Find where the given text appears and provide that cell's center as [X, Y] coordinate. 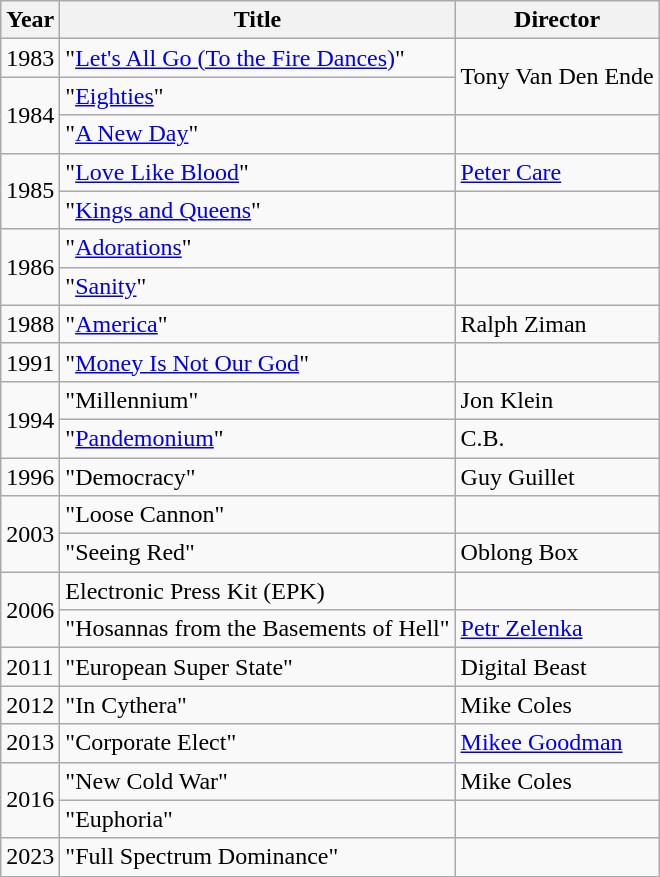
Guy Guillet [557, 477]
1991 [30, 362]
"Love Like Blood" [258, 172]
"Loose Cannon" [258, 515]
2003 [30, 534]
1988 [30, 324]
"Pandemonium" [258, 438]
1984 [30, 115]
Electronic Press Kit (EPK) [258, 591]
"Full Spectrum Dominance" [258, 857]
"A New Day" [258, 134]
Petr Zelenka [557, 629]
"In Cythera" [258, 705]
Director [557, 20]
"European Super State" [258, 667]
C.B. [557, 438]
2011 [30, 667]
Oblong Box [557, 553]
"Sanity" [258, 286]
"Eighties" [258, 96]
"Let's All Go (To the Fire Dances)" [258, 58]
Ralph Ziman [557, 324]
Jon Klein [557, 400]
2013 [30, 743]
"Euphoria" [258, 819]
1983 [30, 58]
1985 [30, 191]
Mikee Goodman [557, 743]
"America" [258, 324]
"Millennium" [258, 400]
"Democracy" [258, 477]
Peter Care [557, 172]
"Corporate Elect" [258, 743]
"Money Is Not Our God" [258, 362]
Year [30, 20]
1996 [30, 477]
"New Cold War" [258, 781]
1986 [30, 267]
Digital Beast [557, 667]
2023 [30, 857]
"Adorations" [258, 248]
"Hosannas from the Basements of Hell" [258, 629]
2006 [30, 610]
2012 [30, 705]
"Kings and Queens" [258, 210]
"Seeing Red" [258, 553]
Title [258, 20]
2016 [30, 800]
1994 [30, 419]
Tony Van Den Ende [557, 77]
